Find where the given text appears and provide that cell's center as [X, Y] coordinate. 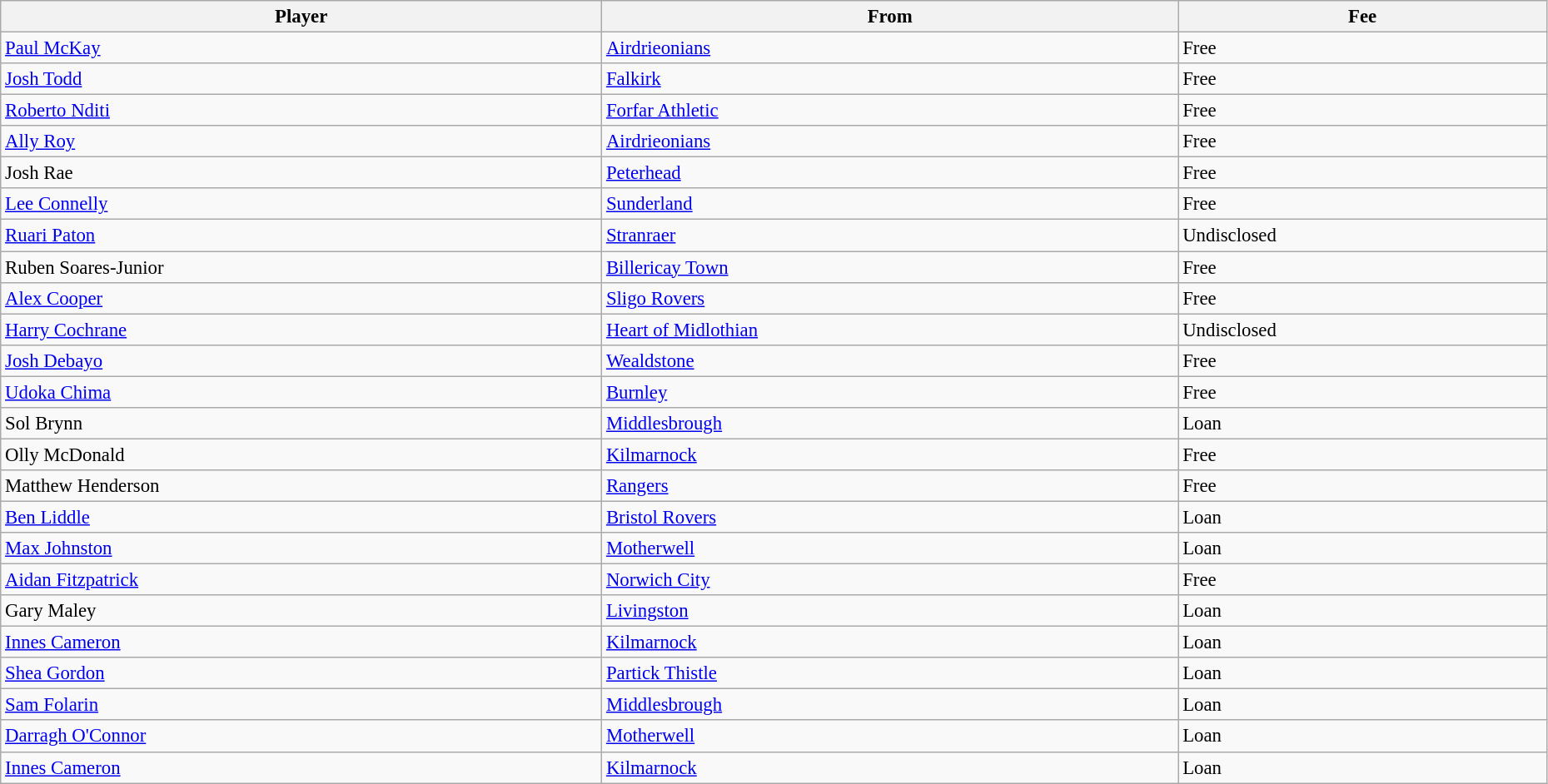
Player [301, 17]
Partick Thistle [890, 673]
Billericay Town [890, 267]
Aidan Fitzpatrick [301, 580]
Wealdstone [890, 360]
Lee Connelly [301, 204]
Udoka Chima [301, 392]
Darragh O'Connor [301, 737]
Roberto Nditi [301, 111]
Falkirk [890, 79]
Ben Liddle [301, 517]
Matthew Henderson [301, 486]
Sam Folarin [301, 705]
Livingston [890, 611]
Harry Cochrane [301, 330]
Stranraer [890, 236]
Norwich City [890, 580]
Ruari Paton [301, 236]
Ally Roy [301, 141]
Forfar Athletic [890, 111]
Sol Brynn [301, 424]
Alex Cooper [301, 298]
Max Johnston [301, 548]
Peterhead [890, 173]
Sligo Rovers [890, 298]
Fee [1362, 17]
Burnley [890, 392]
From [890, 17]
Heart of Midlothian [890, 330]
Josh Todd [301, 79]
Rangers [890, 486]
Sunderland [890, 204]
Josh Rae [301, 173]
Josh Debayo [301, 360]
Shea Gordon [301, 673]
Paul McKay [301, 48]
Olly McDonald [301, 454]
Bristol Rovers [890, 517]
Ruben Soares-Junior [301, 267]
Gary Maley [301, 611]
